Output the (x, y) coordinate of the center of the cell containing the given text.  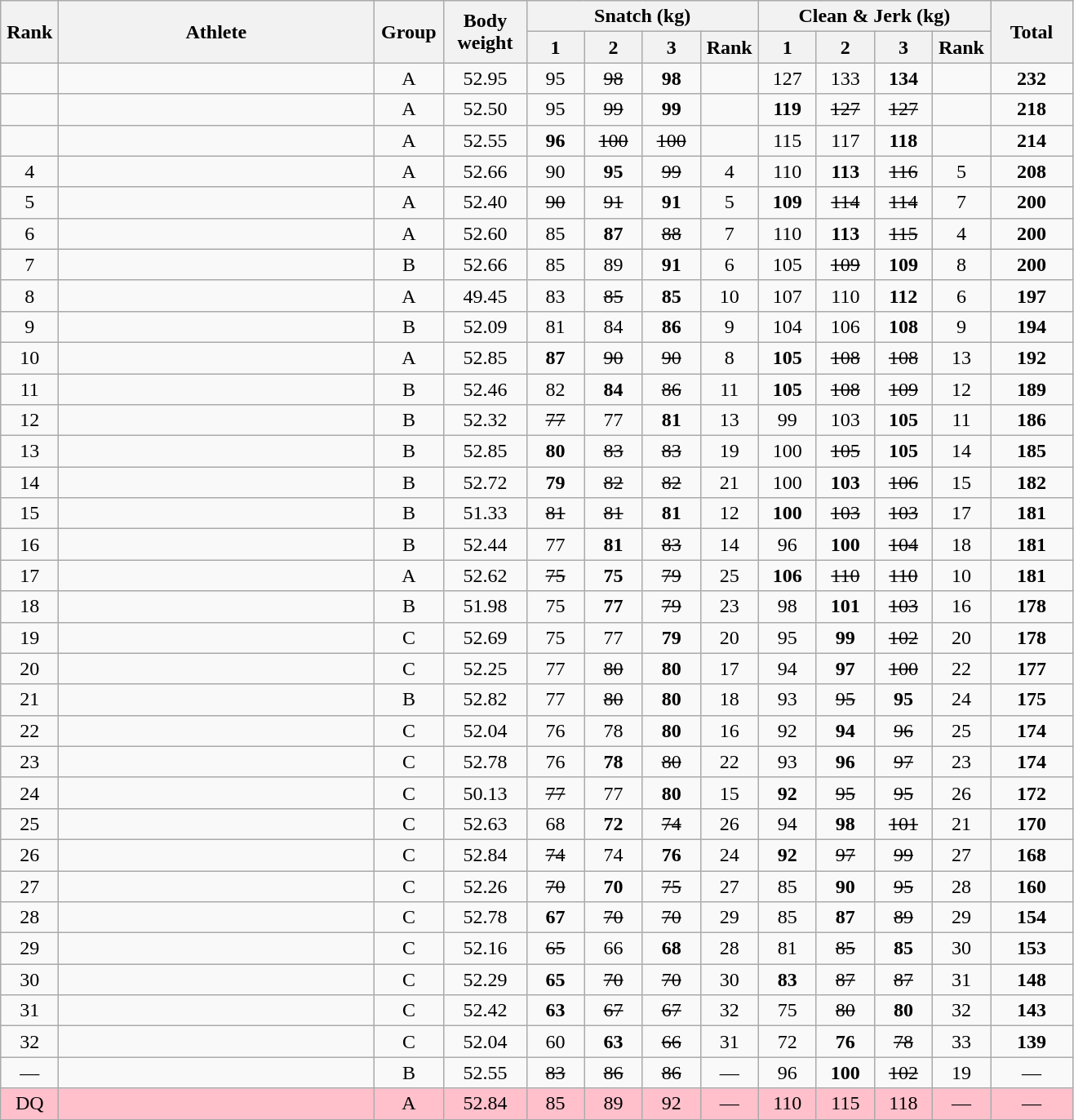
185 (1032, 451)
Athlete (216, 32)
52.82 (485, 700)
134 (903, 78)
33 (961, 1042)
52.29 (485, 980)
52.63 (485, 824)
139 (1032, 1042)
52.50 (485, 109)
182 (1032, 482)
189 (1032, 389)
208 (1032, 171)
52.42 (485, 1011)
Body weight (485, 32)
175 (1032, 700)
52.44 (485, 544)
Group (409, 32)
52.46 (485, 389)
52.16 (485, 949)
168 (1032, 855)
133 (845, 78)
52.32 (485, 420)
143 (1032, 1011)
177 (1032, 669)
194 (1032, 327)
172 (1032, 793)
52.60 (485, 233)
49.45 (485, 296)
116 (903, 171)
88 (671, 233)
153 (1032, 949)
52.40 (485, 202)
Clean & Jerk (kg) (874, 16)
186 (1032, 420)
112 (903, 296)
170 (1032, 824)
52.25 (485, 669)
60 (555, 1042)
52.26 (485, 886)
197 (1032, 296)
154 (1032, 918)
DQ (29, 1104)
52.69 (485, 638)
52.62 (485, 576)
232 (1032, 78)
107 (787, 296)
52.72 (485, 482)
52.95 (485, 78)
Snatch (kg) (642, 16)
117 (845, 140)
160 (1032, 886)
214 (1032, 140)
51.33 (485, 513)
148 (1032, 980)
50.13 (485, 793)
51.98 (485, 607)
119 (787, 109)
192 (1032, 358)
Total (1032, 32)
218 (1032, 109)
52.09 (485, 327)
